Return the (x, y) coordinate for the center point of the cell that contains the specified text.  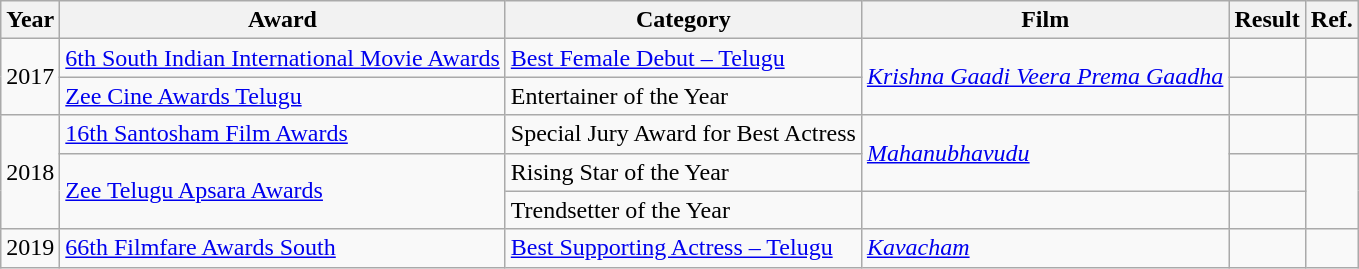
2017 (30, 77)
Category (683, 20)
6th South Indian International Movie Awards (282, 58)
Best Supporting Actress – Telugu (683, 248)
Ref. (1332, 20)
2018 (30, 172)
Rising Star of the Year (683, 172)
16th Santosham Film Awards (282, 134)
66th Filmfare Awards South (282, 248)
Krishna Gaadi Veera Prema Gaadha (1045, 77)
Zee Telugu Apsara Awards (282, 191)
Special Jury Award for Best Actress (683, 134)
Trendsetter of the Year (683, 210)
Result (1267, 20)
Best Female Debut – Telugu (683, 58)
Award (282, 20)
Zee Cine Awards Telugu (282, 96)
Entertainer of the Year (683, 96)
Year (30, 20)
Mahanubhavudu (1045, 153)
Kavacham (1045, 248)
Film (1045, 20)
2019 (30, 248)
